Identify which cell holds the provided text, then report its (X, Y) central coordinate. 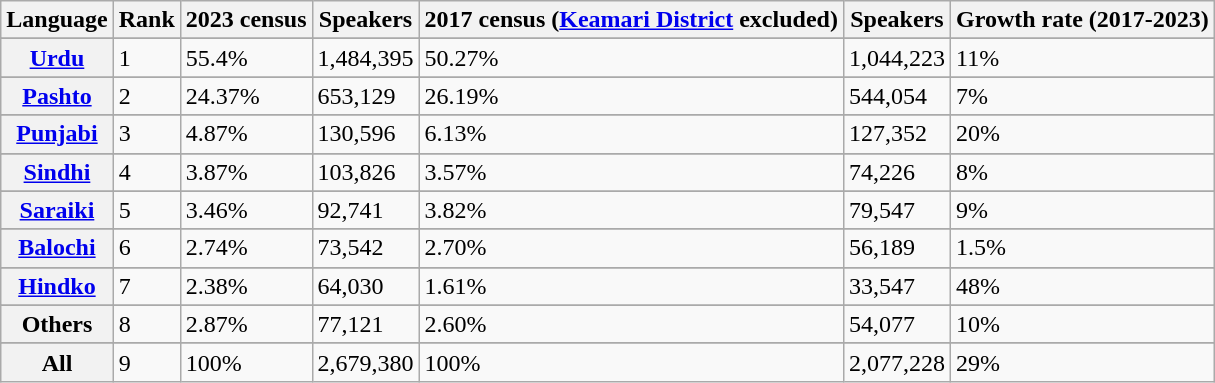
20% (1082, 134)
All (57, 362)
26.19% (631, 96)
2,679,380 (366, 362)
2.38% (246, 286)
48% (1082, 286)
50.27% (631, 58)
55.4% (246, 58)
Punjabi (57, 134)
74,226 (896, 172)
653,129 (366, 96)
127,352 (896, 134)
2017 census (Keamari District excluded) (631, 20)
8% (1082, 172)
56,189 (896, 248)
Hindko (57, 286)
7% (1082, 96)
2 (146, 96)
77,121 (366, 324)
3.46% (246, 210)
11% (1082, 58)
544,054 (896, 96)
79,547 (896, 210)
7 (146, 286)
9 (146, 362)
2,077,228 (896, 362)
2.60% (631, 324)
Urdu (57, 58)
3.82% (631, 210)
Saraiki (57, 210)
73,542 (366, 248)
Growth rate (2017-2023) (1082, 20)
33,547 (896, 286)
1,044,223 (896, 58)
Sindhi (57, 172)
Language (57, 20)
103,826 (366, 172)
1.5% (1082, 248)
1,484,395 (366, 58)
9% (1082, 210)
10% (1082, 324)
1 (146, 58)
2.87% (246, 324)
3.87% (246, 172)
4.87% (246, 134)
8 (146, 324)
5 (146, 210)
Balochi (57, 248)
2023 census (246, 20)
6.13% (631, 134)
2.74% (246, 248)
54,077 (896, 324)
3 (146, 134)
Pashto (57, 96)
64,030 (366, 286)
4 (146, 172)
24.37% (246, 96)
2.70% (631, 248)
6 (146, 248)
29% (1082, 362)
3.57% (631, 172)
Rank (146, 20)
92,741 (366, 210)
1.61% (631, 286)
Others (57, 324)
130,596 (366, 134)
